Capture the cell that displays the provided text and extract its [X, Y] central coordinate. 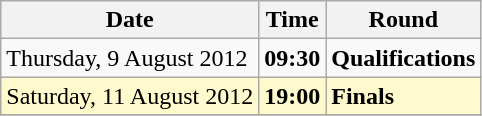
Qualifications [404, 58]
Date [130, 20]
09:30 [292, 58]
Saturday, 11 August 2012 [130, 96]
19:00 [292, 96]
Round [404, 20]
Finals [404, 96]
Time [292, 20]
Thursday, 9 August 2012 [130, 58]
